Identify which cell holds the provided text, then report its [X, Y] central coordinate. 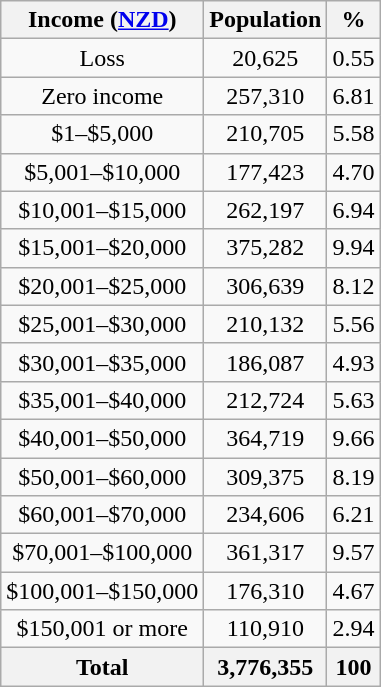
$10,001–$15,000 [102, 210]
Zero income [102, 96]
8.12 [354, 286]
$60,001–$70,000 [102, 515]
$15,001–$20,000 [102, 248]
9.57 [354, 553]
4.93 [354, 362]
375,282 [266, 248]
9.94 [354, 248]
$30,001–$35,000 [102, 362]
6.94 [354, 210]
$40,001–$50,000 [102, 438]
186,087 [266, 362]
$25,001–$30,000 [102, 324]
262,197 [266, 210]
176,310 [266, 591]
5.63 [354, 400]
309,375 [266, 477]
9.66 [354, 438]
5.58 [354, 134]
234,606 [266, 515]
2.94 [354, 629]
6.21 [354, 515]
210,705 [266, 134]
210,132 [266, 324]
306,639 [266, 286]
Income (NZD) [102, 20]
$50,001–$60,000 [102, 477]
4.70 [354, 172]
$70,001–$100,000 [102, 553]
$100,001–$150,000 [102, 591]
3,776,355 [266, 667]
6.81 [354, 96]
Loss [102, 58]
$5,001–$10,000 [102, 172]
$20,001–$25,000 [102, 286]
110,910 [266, 629]
212,724 [266, 400]
4.67 [354, 591]
20,625 [266, 58]
177,423 [266, 172]
$35,001–$40,000 [102, 400]
$1–$5,000 [102, 134]
361,317 [266, 553]
Population [266, 20]
0.55 [354, 58]
Total [102, 667]
8.19 [354, 477]
5.56 [354, 324]
100 [354, 667]
364,719 [266, 438]
257,310 [266, 96]
$150,001 or more [102, 629]
% [354, 20]
